Detect which cell encompasses the target text, then output its (X, Y) center coordinate. 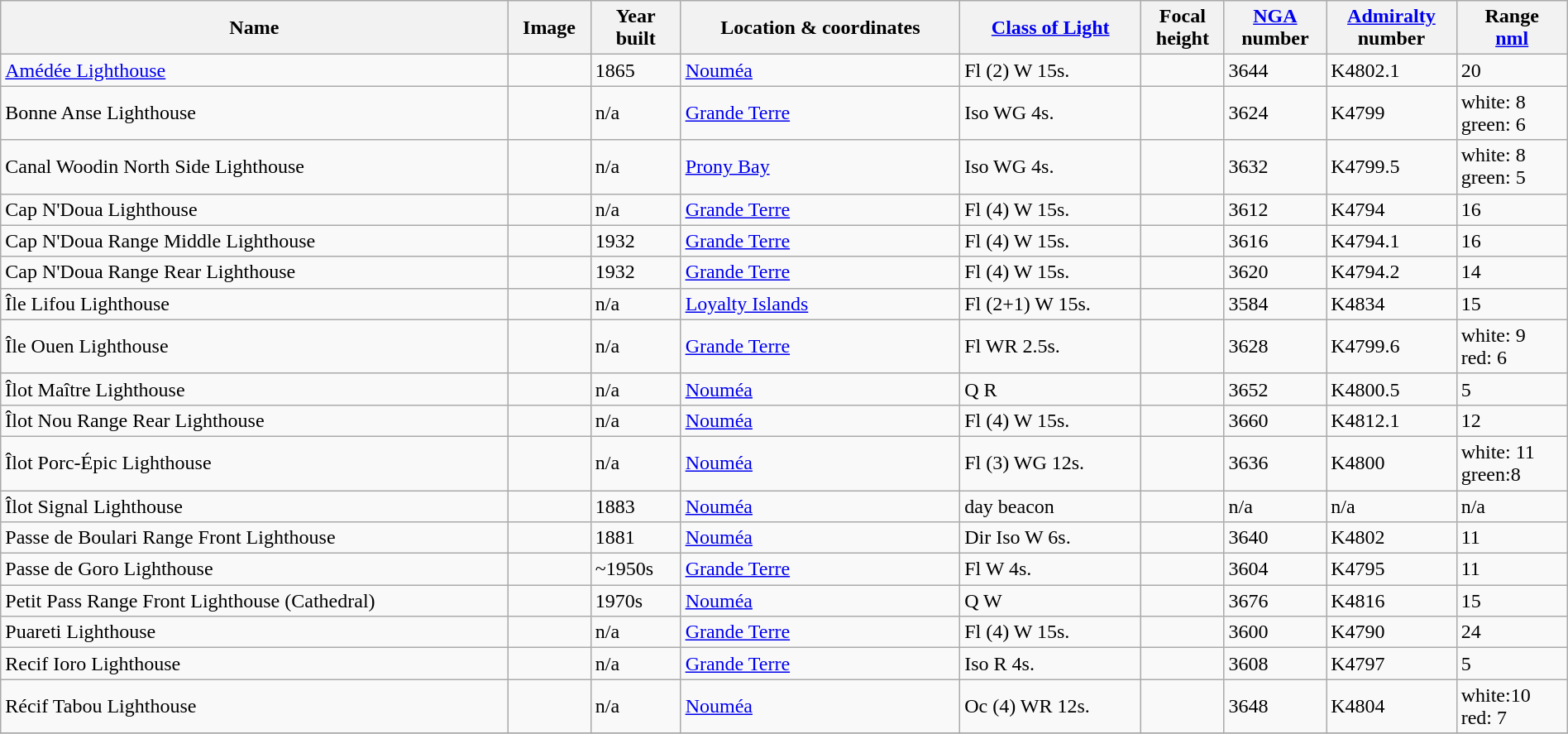
K4802.1 (1391, 70)
12 (1512, 420)
Location & coordinates (820, 28)
K4790 (1391, 632)
Dir Iso W 6s. (1050, 538)
Rangenml (1512, 28)
day beacon (1050, 506)
3632 (1275, 167)
Petit Pass Range Front Lighthouse (Cathedral) (255, 601)
Île Lifou Lighthouse (255, 304)
Loyalty Islands (820, 304)
Bonne Anse Lighthouse (255, 113)
K4800 (1391, 463)
Cap N'Doua Lighthouse (255, 209)
Prony Bay (820, 167)
3636 (1275, 463)
1883 (635, 506)
K4794.1 (1391, 241)
Image (549, 28)
white: 8green: 6 (1512, 113)
Admiraltynumber (1391, 28)
Fl (2) W 15s. (1050, 70)
1970s (635, 601)
Passe de Goro Lighthouse (255, 569)
14 (1512, 272)
Name (255, 28)
Fl (2+1) W 15s. (1050, 304)
K4799.5 (1391, 167)
Îlot Nou Range Rear Lighthouse (255, 420)
3648 (1275, 707)
white: 9red: 6 (1512, 346)
Focalheight (1183, 28)
20 (1512, 70)
Fl W 4s. (1050, 569)
K4816 (1391, 601)
3640 (1275, 538)
Cap N'Doua Range Rear Lighthouse (255, 272)
3628 (1275, 346)
3660 (1275, 420)
Iso R 4s. (1050, 664)
Amédée Lighthouse (255, 70)
K4799.6 (1391, 346)
Q R (1050, 389)
Recif Ioro Lighthouse (255, 664)
1865 (635, 70)
Fl (3) WG 12s. (1050, 463)
1881 (635, 538)
K4802 (1391, 538)
K4799 (1391, 113)
Îlot Signal Lighthouse (255, 506)
K4794.2 (1391, 272)
3652 (1275, 389)
K4834 (1391, 304)
Fl WR 2.5s. (1050, 346)
K4800.5 (1391, 389)
24 (1512, 632)
Puareti Lighthouse (255, 632)
3620 (1275, 272)
Class of Light (1050, 28)
3616 (1275, 241)
3644 (1275, 70)
K4795 (1391, 569)
3624 (1275, 113)
Passe de Boulari Range Front Lighthouse (255, 538)
3584 (1275, 304)
Cap N'Doua Range Middle Lighthouse (255, 241)
3600 (1275, 632)
white: 11green:8 (1512, 463)
3604 (1275, 569)
NGAnumber (1275, 28)
K4797 (1391, 664)
Q W (1050, 601)
3676 (1275, 601)
3612 (1275, 209)
white:10red: 7 (1512, 707)
Canal Woodin North Side Lighthouse (255, 167)
Oc (4) WR 12s. (1050, 707)
Île Ouen Lighthouse (255, 346)
Îlot Maître Lighthouse (255, 389)
K4812.1 (1391, 420)
3608 (1275, 664)
K4794 (1391, 209)
white: 8green: 5 (1512, 167)
~1950s (635, 569)
Îlot Porc-Épic Lighthouse (255, 463)
Yearbuilt (635, 28)
K4804 (1391, 707)
Récif Tabou Lighthouse (255, 707)
